Output the (X, Y) coordinate of the center of the cell containing the given text.  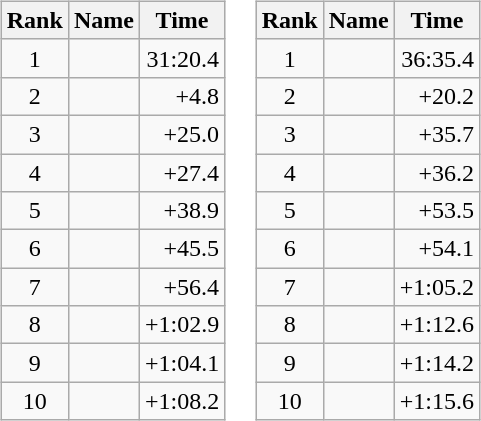
+36.2 (436, 173)
+56.4 (182, 287)
+4.8 (182, 96)
36:35.4 (436, 58)
+1:05.2 (436, 287)
+1:04.1 (182, 363)
+27.4 (182, 173)
+1:12.6 (436, 325)
+1:14.2 (436, 363)
+38.9 (182, 211)
31:20.4 (182, 58)
+20.2 (436, 96)
+54.1 (436, 249)
+35.7 (436, 134)
+1:08.2 (182, 401)
+45.5 (182, 249)
+1:02.9 (182, 325)
+25.0 (182, 134)
+53.5 (436, 211)
+1:15.6 (436, 401)
